Provide the [x, y] coordinate of the cell's center where the given text is located.  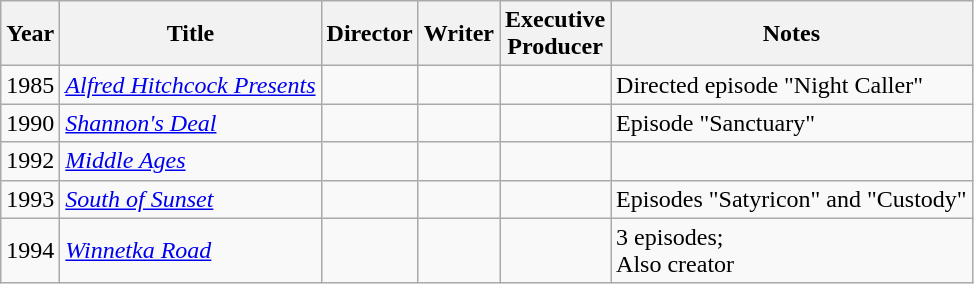
Shannon's Deal [190, 123]
Episode "Sanctuary" [792, 123]
1985 [30, 85]
1990 [30, 123]
Writer [458, 34]
1993 [30, 199]
South of Sunset [190, 199]
Year [30, 34]
1992 [30, 161]
Episodes "Satyricon" and "Custody" [792, 199]
Alfred Hitchcock Presents [190, 85]
1994 [30, 250]
Directed episode "Night Caller" [792, 85]
Director [370, 34]
3 episodes;Also creator [792, 250]
ExecutiveProducer [556, 34]
Title [190, 34]
Notes [792, 34]
Middle Ages [190, 161]
Winnetka Road [190, 250]
